Capture the cell that displays the provided text and extract its (x, y) central coordinate. 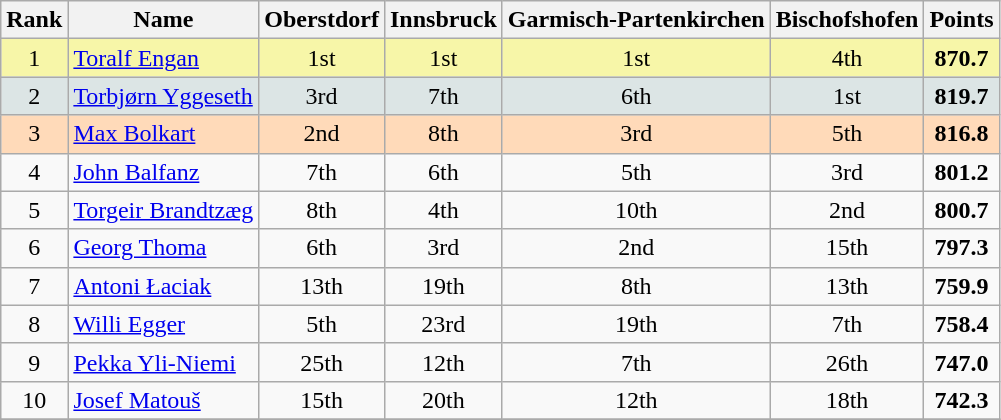
25th (322, 362)
2 (34, 96)
6 (34, 248)
Points (962, 20)
742.3 (962, 400)
747.0 (962, 362)
26th (847, 362)
Rank (34, 20)
Name (164, 20)
Oberstdorf (322, 20)
1 (34, 58)
797.3 (962, 248)
816.8 (962, 134)
800.7 (962, 210)
John Balfanz (164, 172)
7 (34, 286)
9 (34, 362)
10th (636, 210)
4 (34, 172)
Josef Matouš (164, 400)
5 (34, 210)
870.7 (962, 58)
18th (847, 400)
801.2 (962, 172)
8 (34, 324)
Georg Thoma (164, 248)
Garmisch-Partenkirchen (636, 20)
Pekka Yli-Niemi (164, 362)
Max Bolkart (164, 134)
819.7 (962, 96)
Willi Egger (164, 324)
758.4 (962, 324)
759.9 (962, 286)
Innsbruck (443, 20)
20th (443, 400)
Toralf Engan (164, 58)
Bischofshofen (847, 20)
10 (34, 400)
Torgeir Brandtzæg (164, 210)
23rd (443, 324)
Torbjørn Yggeseth (164, 96)
Antoni Łaciak (164, 286)
3 (34, 134)
